Provide the [x, y] coordinate of the cell's center where the given text is located.  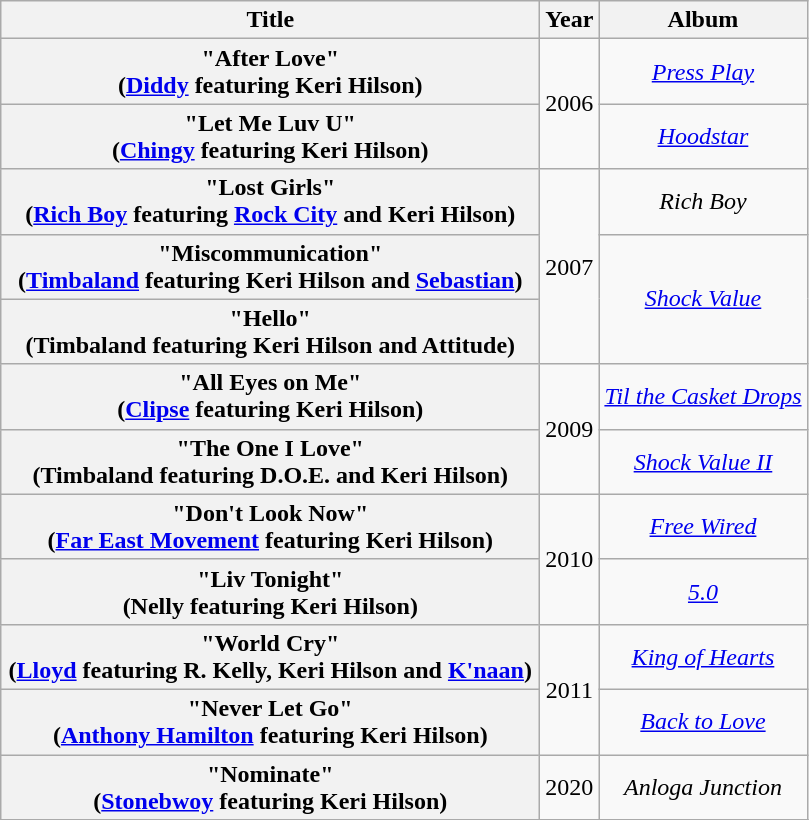
"Hello" (Timbaland featuring Keri Hilson and Attitude) [270, 332]
Title [270, 20]
"World Cry" (Lloyd featuring R. Kelly, Keri Hilson and K'naan) [270, 656]
Year [570, 20]
2011 [570, 689]
King of Hearts [703, 656]
Shock Value II [703, 462]
5.0 [703, 592]
Back to Love [703, 722]
Til the Casket Drops [703, 396]
Album [703, 20]
"Don't Look Now" (Far East Movement featuring Keri Hilson) [270, 526]
2010 [570, 559]
2007 [570, 266]
Rich Boy [703, 202]
Anloga Junction [703, 786]
"Nominate"(Stonebwoy featuring Keri Hilson) [270, 786]
"Never Let Go" (Anthony Hamilton featuring Keri Hilson) [270, 722]
"Miscommunication" (Timbaland featuring Keri Hilson and Sebastian) [270, 266]
"The One I Love" (Timbaland featuring D.O.E. and Keri Hilson) [270, 462]
"Let Me Luv U"(Chingy featuring Keri Hilson) [270, 136]
2020 [570, 786]
Press Play [703, 72]
"Liv Tonight" (Nelly featuring Keri Hilson) [270, 592]
2009 [570, 429]
Hoodstar [703, 136]
2006 [570, 104]
"All Eyes on Me" (Clipse featuring Keri Hilson) [270, 396]
Free Wired [703, 526]
Shock Value [703, 299]
"Lost Girls" (Rich Boy featuring Rock City and Keri Hilson) [270, 202]
"After Love" (Diddy featuring Keri Hilson) [270, 72]
